For the text-containing cell, return its midpoint in [X, Y] coordinate format. 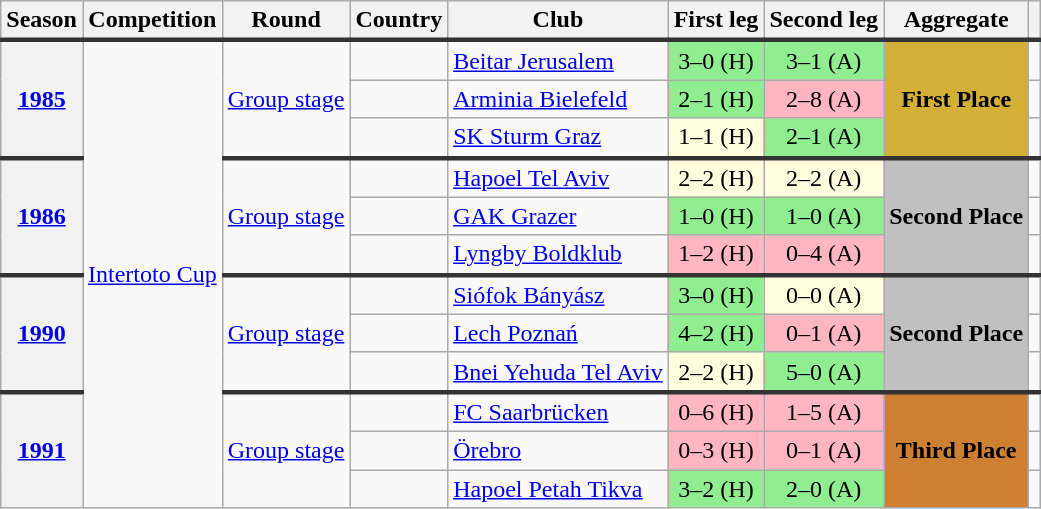
Second leg [824, 21]
0–6 (H) [716, 412]
5–0 (A) [824, 372]
0–4 (A) [824, 255]
Hapoel Tel Aviv [558, 178]
First leg [716, 21]
Competition [152, 21]
1990 [42, 334]
2–8 (A) [824, 99]
1–0 (H) [716, 216]
1991 [42, 450]
1986 [42, 216]
Third Place [956, 450]
Örebro [558, 450]
Lech Poznań [558, 333]
Beitar Jerusalem [558, 60]
Country [399, 21]
SK Sturm Graz [558, 138]
4–2 (H) [716, 333]
1985 [42, 98]
2–0 (A) [824, 489]
1–0 (A) [824, 216]
3–1 (A) [824, 60]
Club [558, 21]
1–5 (A) [824, 412]
Hapoel Petah Tikva [558, 489]
Arminia Bielefeld [558, 99]
Bnei Yehuda Tel Aviv [558, 372]
Aggregate [956, 21]
Lyngby Boldklub [558, 255]
FC Saarbrücken [558, 412]
2–1 (A) [824, 138]
1–2 (H) [716, 255]
1–1 (H) [716, 138]
First Place [956, 98]
GAK Grazer [558, 216]
Intertoto Cup [152, 274]
Siófok Bányász [558, 295]
Season [42, 21]
0–3 (H) [716, 450]
2–2 (A) [824, 178]
2–1 (H) [716, 99]
3–2 (H) [716, 489]
Round [286, 21]
0–0 (A) [824, 295]
